Output the [x, y] coordinate of the center of the cell containing the given text.  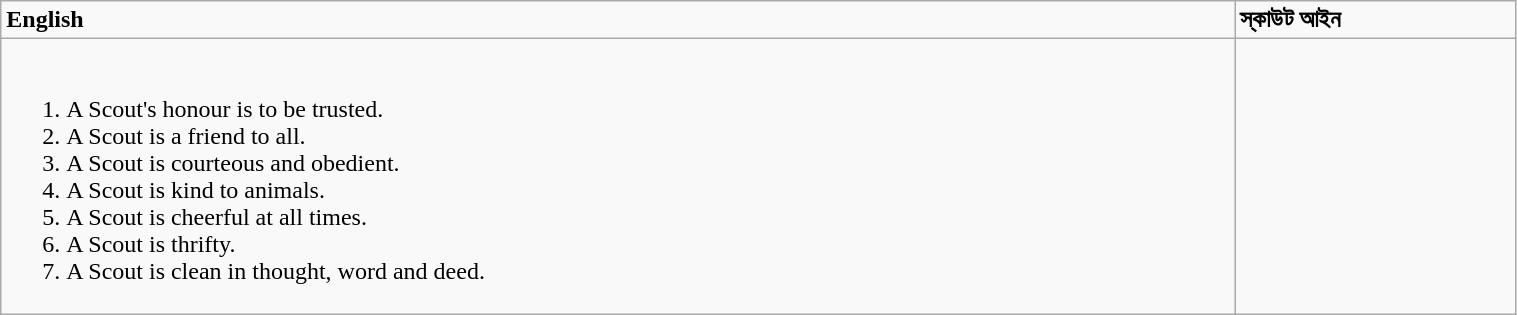
English [618, 20]
স্কাউট আইন [1376, 20]
